Detect which cell encompasses the target text, then output its [X, Y] center coordinate. 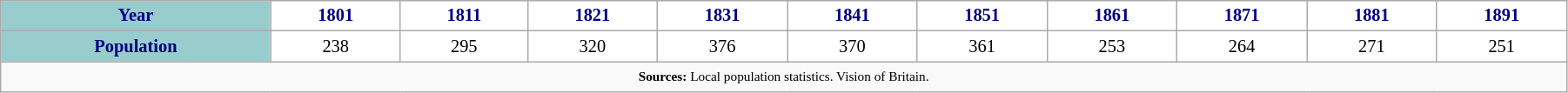
251 [1502, 47]
Year [136, 16]
320 [592, 47]
1821 [592, 16]
1851 [982, 16]
376 [722, 47]
Population [136, 47]
1871 [1241, 16]
1881 [1371, 16]
1811 [464, 16]
295 [464, 47]
1841 [853, 16]
264 [1241, 47]
Sources: Local population statistics. Vision of Britain. [784, 76]
370 [853, 47]
1891 [1502, 16]
238 [336, 47]
1861 [1112, 16]
271 [1371, 47]
1801 [336, 16]
361 [982, 47]
253 [1112, 47]
1831 [722, 16]
